Scan for the cell matching the given text and deliver its (x, y) coordinate at center. 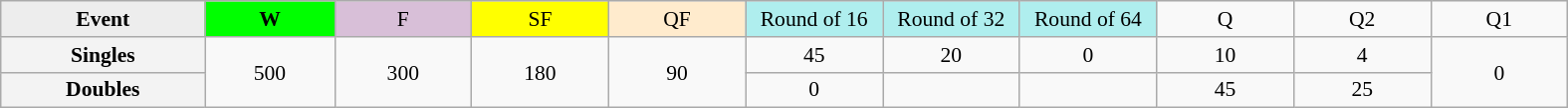
Doubles (104, 90)
20 (951, 55)
4 (1362, 55)
SF (541, 19)
Round of 32 (951, 19)
Round of 16 (814, 19)
180 (541, 72)
Q2 (1362, 19)
Q1 (1499, 19)
10 (1226, 55)
300 (403, 72)
500 (270, 72)
QF (677, 19)
Round of 64 (1088, 19)
Event (104, 19)
25 (1362, 90)
Q (1226, 19)
F (403, 19)
Singles (104, 55)
90 (677, 72)
W (270, 19)
